Extract the (X, Y) coordinate from the center of the cell holding the provided text.  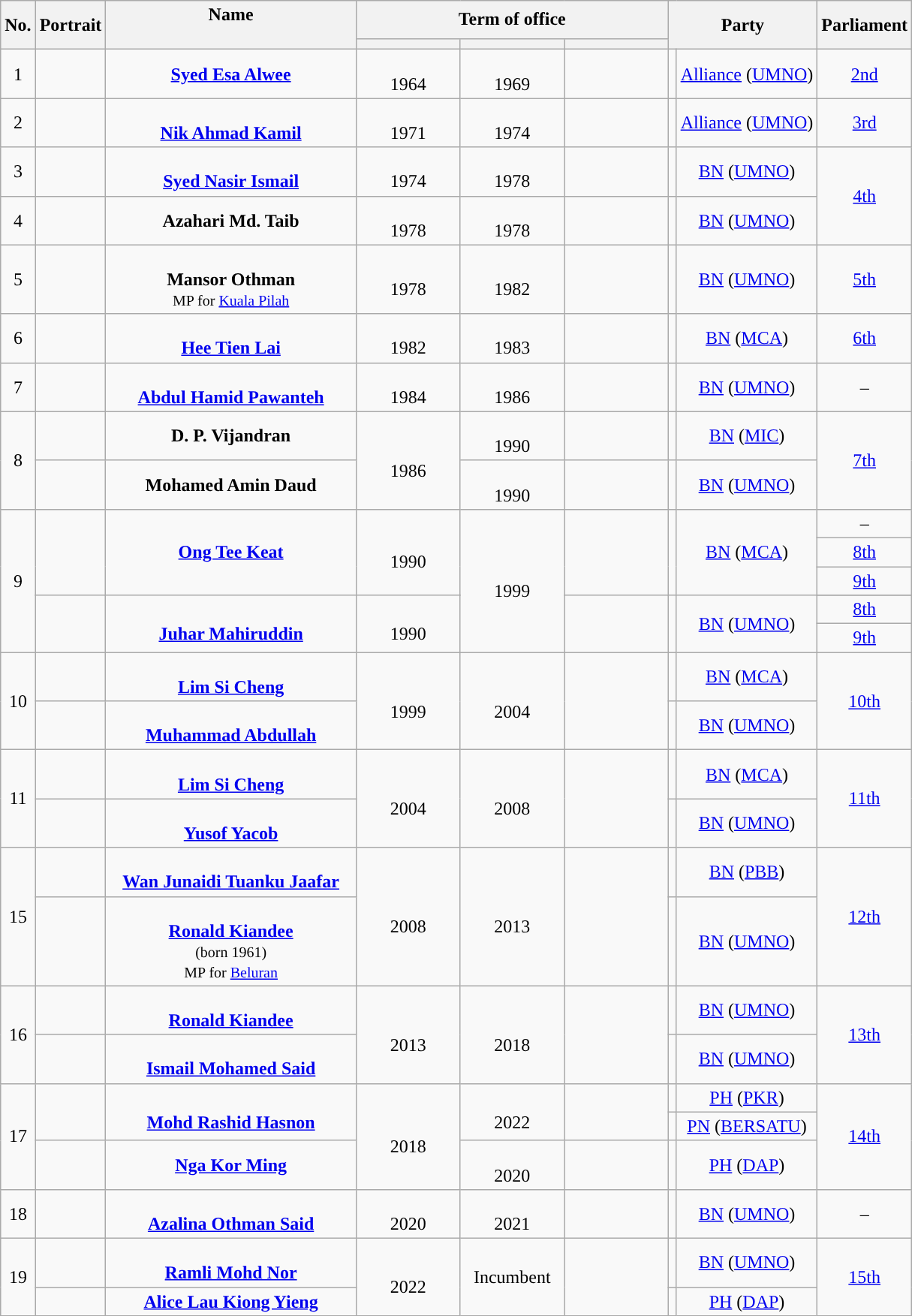
17 (18, 1137)
Juhar Mahiruddin (231, 624)
13th (865, 1034)
11 (18, 799)
Abdul Hamid Pawanteh (231, 387)
1971 (408, 123)
Muhammad Abdullah (231, 725)
Syed Nasir Ismail (231, 171)
1969 (512, 74)
Ismail Mohamed Said (231, 1059)
Mohamed Amin Daud (231, 485)
PN (BERSATU) (747, 1126)
15 (18, 917)
Name (231, 26)
1964 (408, 74)
Parliament (865, 26)
Azalina Othman Said (231, 1213)
Ronald Kiandee(born 1961)MP for Beluran (231, 941)
Ronald Kiandee (231, 1010)
3rd (865, 123)
PH (PKR) (747, 1098)
7 (18, 387)
2021 (512, 1213)
Incumbent (512, 1276)
3 (18, 171)
9 (18, 580)
D. P. Vijandran (231, 435)
Mohd Rashid Hasnon (231, 1112)
19 (18, 1276)
Syed Esa Alwee (231, 74)
10th (865, 701)
5th (865, 279)
No. (18, 26)
4 (18, 221)
BN (MIC) (747, 435)
Nga Kor Ming (231, 1165)
Yusof Yacob (231, 823)
Portrait (71, 26)
14th (865, 1137)
2nd (865, 74)
10 (18, 701)
Wan Junaidi Tuanku Jaafar (231, 872)
Alice Lau Kiong Yieng (231, 1301)
6 (18, 338)
Nik Ahmad Kamil (231, 123)
4th (865, 196)
5 (18, 279)
8 (18, 460)
Party (743, 26)
18 (18, 1213)
Term of office (512, 20)
2 (18, 123)
Hee Tien Lai (231, 338)
Ong Tee Keat (231, 552)
1984 (408, 387)
16 (18, 1034)
6th (865, 338)
Mansor OthmanMP for Kuala Pilah (231, 279)
15th (865, 1276)
Ramli Mohd Nor (231, 1263)
7th (865, 460)
11th (865, 799)
BN (PBB) (747, 872)
Azahari Md. Taib (231, 221)
1983 (512, 338)
12th (865, 917)
1 (18, 74)
